Return the (X, Y) coordinate for the center point of the cell that contains the specified text.  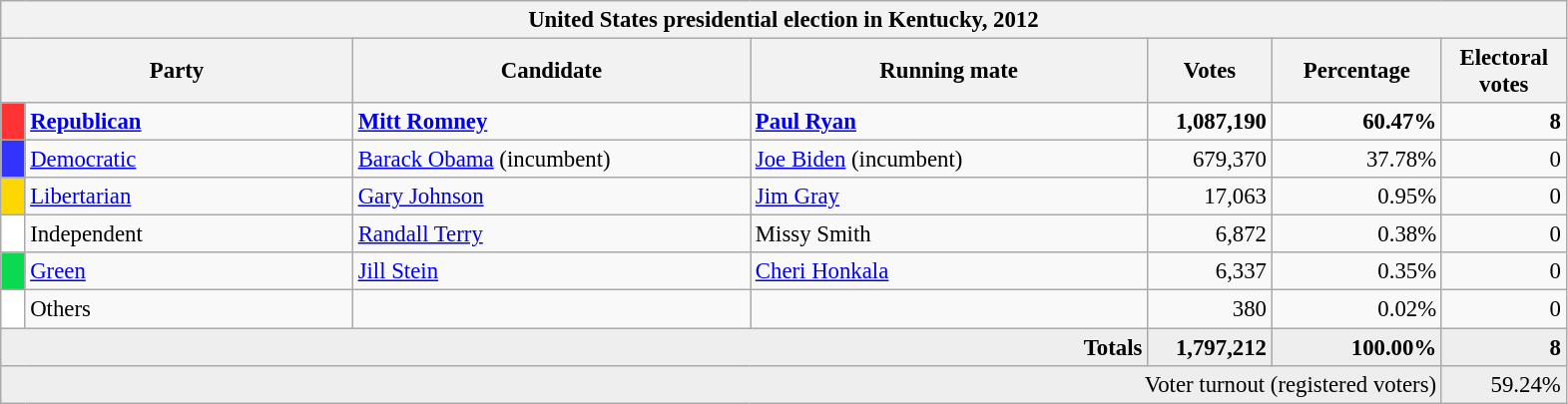
Totals (575, 347)
Candidate (551, 72)
679,370 (1210, 160)
Independent (189, 234)
Green (189, 272)
Percentage (1356, 72)
Jim Gray (949, 197)
Mitt Romney (551, 122)
Randall Terry (551, 234)
Running mate (949, 72)
Cheri Honkala (949, 272)
100.00% (1356, 347)
37.78% (1356, 160)
1,797,212 (1210, 347)
Joe Biden (incumbent) (949, 160)
Gary Johnson (551, 197)
Jill Stein (551, 272)
6,872 (1210, 234)
6,337 (1210, 272)
0.02% (1356, 309)
Others (189, 309)
Barack Obama (incumbent) (551, 160)
Missy Smith (949, 234)
Paul Ryan (949, 122)
Party (178, 72)
United States presidential election in Kentucky, 2012 (784, 20)
59.24% (1503, 384)
Democratic (189, 160)
Electoral votes (1503, 72)
0.35% (1356, 272)
Republican (189, 122)
Voter turnout (registered voters) (722, 384)
Libertarian (189, 197)
0.95% (1356, 197)
17,063 (1210, 197)
60.47% (1356, 122)
Votes (1210, 72)
0.38% (1356, 234)
380 (1210, 309)
1,087,190 (1210, 122)
